Capture the cell that displays the provided text and extract its (X, Y) central coordinate. 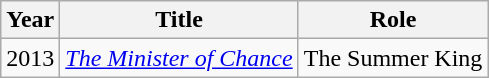
2013 (30, 58)
Role (393, 20)
Year (30, 20)
Title (179, 20)
The Summer King (393, 58)
The Minister of Chance (179, 58)
